For the text-containing cell, return its midpoint in (x, y) coordinate format. 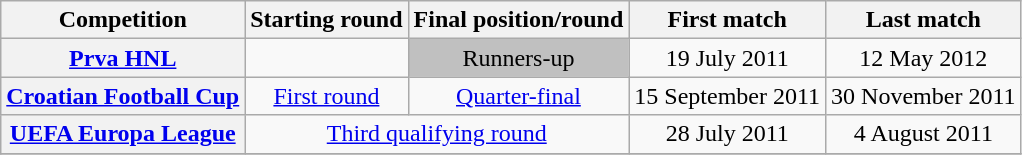
15 September 2011 (728, 96)
12 May 2012 (924, 58)
Quarter-final (518, 96)
Final position/round (518, 20)
Competition (123, 20)
First match (728, 20)
Croatian Football Cup (123, 96)
First round (326, 96)
Runners-up (518, 58)
UEFA Europa League (123, 134)
28 July 2011 (728, 134)
Starting round (326, 20)
Third qualifying round (437, 134)
Last match (924, 20)
30 November 2011 (924, 96)
Prva HNL (123, 58)
19 July 2011 (728, 58)
4 August 2011 (924, 134)
